For the text-containing cell, return its midpoint in [X, Y] coordinate format. 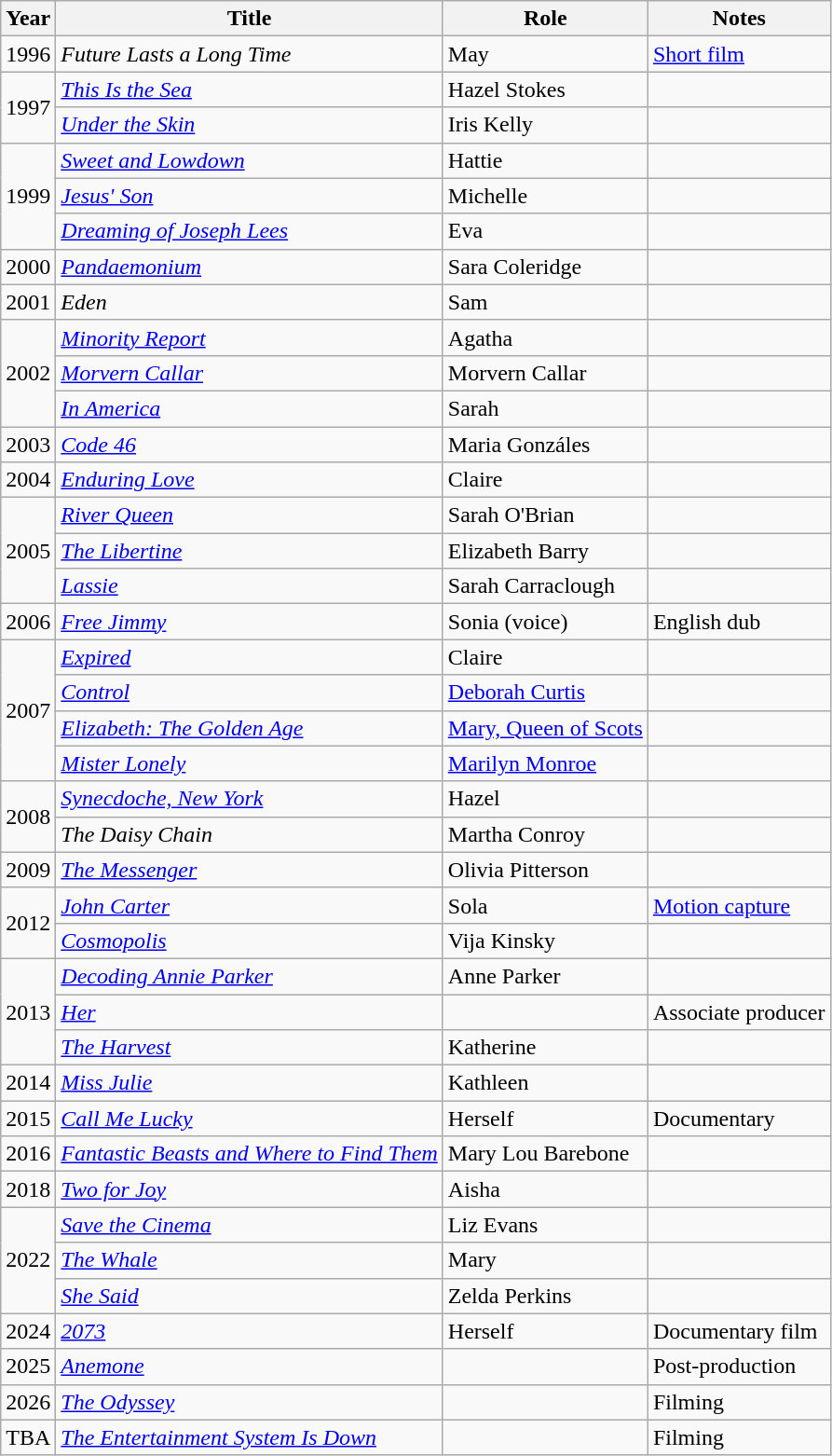
Expired [250, 657]
Mary, Queen of Scots [545, 728]
1997 [28, 107]
Her [250, 1011]
Sonia (voice) [545, 622]
Hazel Stokes [545, 89]
1996 [28, 54]
The Whale [250, 1260]
TBA [28, 1437]
2000 [28, 267]
2024 [28, 1331]
Title [250, 19]
Associate producer [739, 1011]
Enduring Love [250, 480]
2009 [28, 870]
Hattie [545, 160]
Elizabeth Barry [545, 551]
2002 [28, 373]
Documentary [739, 1119]
Iris Kelly [545, 125]
Sweet and Lowdown [250, 160]
Fantastic Beasts and Where to Find Them [250, 1154]
2025 [28, 1367]
Role [545, 19]
Zelda Perkins [545, 1296]
Mary [545, 1260]
Sarah [545, 408]
The Libertine [250, 551]
2016 [28, 1154]
2014 [28, 1083]
Pandaemonium [250, 267]
2007 [28, 710]
Call Me Lucky [250, 1119]
2012 [28, 923]
Eden [250, 302]
The Entertainment System Is Down [250, 1437]
Post-production [739, 1367]
Anne Parker [545, 976]
Anemone [250, 1367]
Agatha [545, 337]
Motion capture [739, 905]
Cosmopolis [250, 941]
Michelle [545, 196]
Sarah Carraclough [545, 586]
Elizabeth: The Golden Age [250, 728]
River Queen [250, 515]
Jesus' Son [250, 196]
Sarah O'Brian [545, 515]
Lassie [250, 586]
Future Lasts a Long Time [250, 54]
2015 [28, 1119]
Two for Joy [250, 1189]
Kathleen [545, 1083]
English dub [739, 622]
2008 [28, 817]
Mary Lou Barebone [545, 1154]
Save the Cinema [250, 1225]
Hazel [545, 799]
Sara Coleridge [545, 267]
The Harvest [250, 1048]
The Daisy Chain [250, 834]
2026 [28, 1402]
May [545, 54]
Control [250, 693]
2022 [28, 1260]
Aisha [545, 1189]
Synecdoche, New York [250, 799]
2005 [28, 551]
Miss Julie [250, 1083]
Liz Evans [545, 1225]
This Is the Sea [250, 89]
Mister Lonely [250, 763]
Decoding Annie Parker [250, 976]
2073 [250, 1331]
1999 [28, 196]
Short film [739, 54]
Sola [545, 905]
Martha Conroy [545, 834]
Dreaming of Joseph Lees [250, 231]
Sam [545, 302]
Deborah Curtis [545, 693]
Code 46 [250, 445]
John Carter [250, 905]
Free Jimmy [250, 622]
Eva [545, 231]
The Messenger [250, 870]
Minority Report [250, 337]
2013 [28, 1011]
Documentary film [739, 1331]
Katherine [545, 1048]
2001 [28, 302]
Marilyn Monroe [545, 763]
She Said [250, 1296]
Notes [739, 19]
2006 [28, 622]
Year [28, 19]
2003 [28, 445]
The Odyssey [250, 1402]
Under the Skin [250, 125]
2018 [28, 1189]
In America [250, 408]
Vija Kinsky [545, 941]
Olivia Pitterson [545, 870]
2004 [28, 480]
Maria Gonzáles [545, 445]
